Extract the [X, Y] coordinate from the center of the cell holding the provided text.  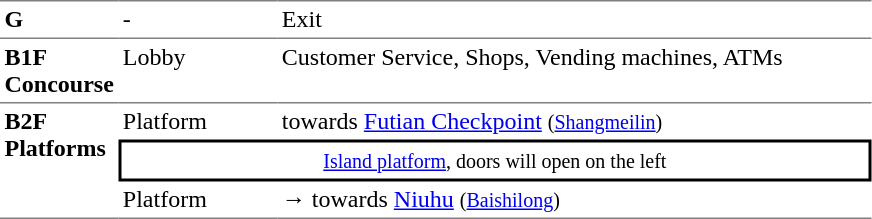
B1FConcourse [59, 71]
Island platform, doors will open on the left [494, 161]
Exit [574, 19]
G [59, 19]
Platform [198, 122]
- [198, 19]
Lobby [198, 71]
Customer Service, Shops, Vending machines, ATMs [574, 71]
towards Futian Checkpoint (Shangmeilin) [574, 122]
